Identify which cell holds the provided text, then report its (X, Y) central coordinate. 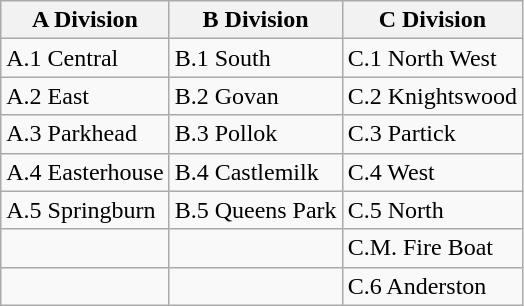
C.1 North West (432, 58)
A.2 East (85, 96)
B Division (256, 20)
A.4 Easterhouse (85, 172)
A.5 Springburn (85, 210)
C.6 Anderston (432, 286)
C.3 Partick (432, 134)
A.1 Central (85, 58)
B.1 South (256, 58)
C.4 West (432, 172)
B.3 Pollok (256, 134)
A.3 Parkhead (85, 134)
A Division (85, 20)
C.5 North (432, 210)
B.5 Queens Park (256, 210)
C.2 Knightswood (432, 96)
B.2 Govan (256, 96)
B.4 Castlemilk (256, 172)
C Division (432, 20)
C.M. Fire Boat (432, 248)
